Extract the (X, Y) coordinate from the center of the cell holding the provided text.  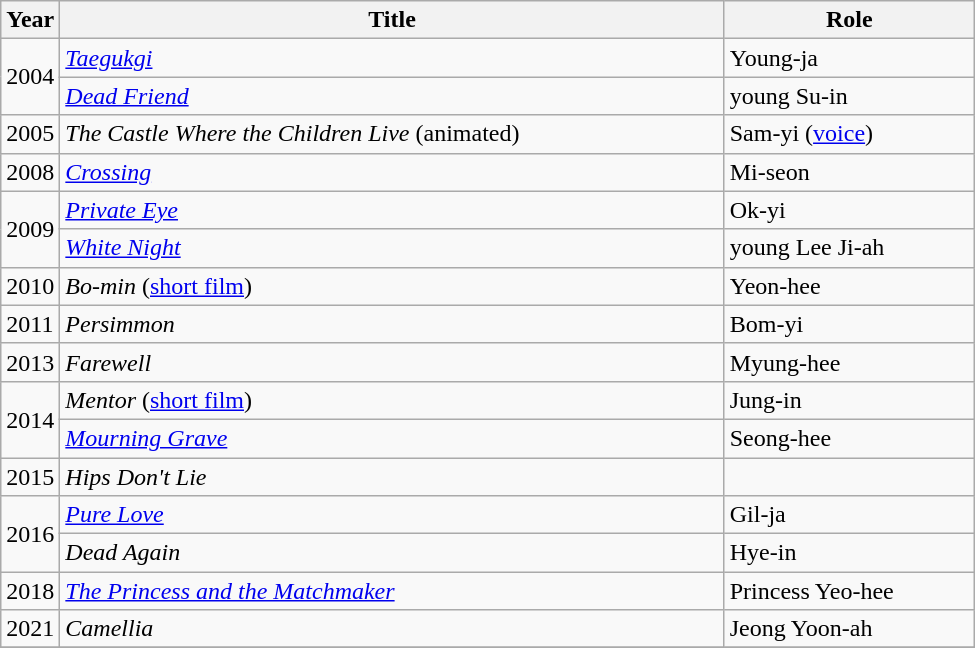
The Castle Where the Children Live (animated) (392, 134)
2011 (30, 324)
young Lee Ji-ah (849, 248)
Taegukgi (392, 58)
Dead Friend (392, 96)
Persimmon (392, 324)
Camellia (392, 629)
Role (849, 20)
Farewell (392, 362)
Crossing (392, 172)
Bom-yi (849, 324)
2013 (30, 362)
Year (30, 20)
Mi-seon (849, 172)
Princess Yeo-hee (849, 591)
Mourning Grave (392, 438)
Pure Love (392, 515)
2004 (30, 77)
Seong-hee (849, 438)
Bo-min (short film) (392, 286)
Title (392, 20)
2010 (30, 286)
Hye-in (849, 553)
White Night (392, 248)
Dead Again (392, 553)
Yeon-hee (849, 286)
2015 (30, 477)
Ok-yi (849, 210)
Myung-hee (849, 362)
The Princess and the Matchmaker (392, 591)
2016 (30, 534)
Sam-yi (voice) (849, 134)
2021 (30, 629)
Jeong Yoon-ah (849, 629)
Jung-in (849, 400)
2005 (30, 134)
Hips Don't Lie (392, 477)
Mentor (short film) (392, 400)
Private Eye (392, 210)
2008 (30, 172)
2014 (30, 419)
young Su-in (849, 96)
Gil-ja (849, 515)
2009 (30, 229)
Young-ja (849, 58)
2018 (30, 591)
